Pinpoint the cell where the given text exists, returning its (X, Y) midpoint coordinate. 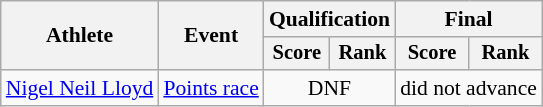
DNF (330, 88)
Athlete (80, 36)
did not advance (468, 88)
Event (210, 36)
Final (468, 19)
Qualification (330, 19)
Points race (210, 88)
Nigel Neil Lloyd (80, 88)
